Locate the cell with the specified text and output its (x, y) center coordinate. 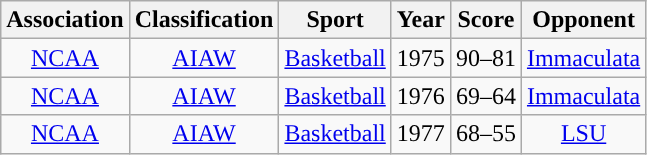
69–64 (486, 96)
1977 (420, 134)
Classification (204, 20)
LSU (583, 134)
68–55 (486, 134)
Year (420, 20)
Opponent (583, 20)
Sport (335, 20)
Score (486, 20)
1975 (420, 58)
Association (65, 20)
90–81 (486, 58)
1976 (420, 96)
